Capture the cell that displays the provided text and extract its [X, Y] central coordinate. 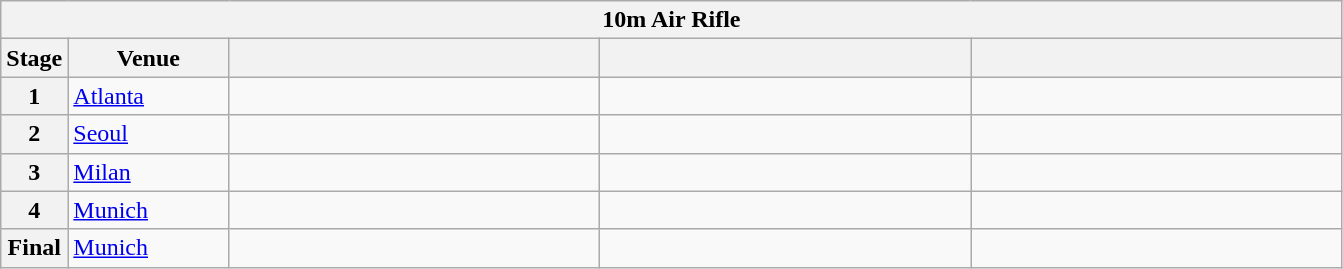
Atlanta [148, 96]
2 [34, 134]
Venue [148, 58]
Stage [34, 58]
1 [34, 96]
3 [34, 172]
10m Air Rifle [672, 20]
4 [34, 210]
Final [34, 248]
Seoul [148, 134]
Milan [148, 172]
